Return the (x, y) coordinate for the center point of the cell that contains the specified text.  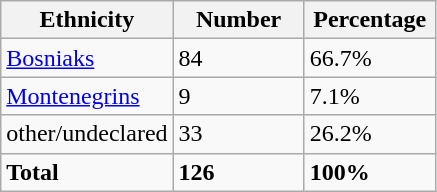
84 (238, 58)
9 (238, 96)
Percentage (370, 20)
Montenegrins (87, 96)
other/undeclared (87, 134)
Number (238, 20)
100% (370, 172)
26.2% (370, 134)
126 (238, 172)
66.7% (370, 58)
7.1% (370, 96)
33 (238, 134)
Ethnicity (87, 20)
Total (87, 172)
Bosniaks (87, 58)
